Search for the cell housing the specified text and yield its [X, Y] center coordinate. 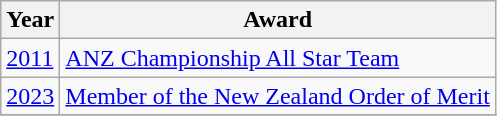
Member of the New Zealand Order of Merit [278, 96]
2011 [30, 58]
ANZ Championship All Star Team [278, 58]
Award [278, 20]
2023 [30, 96]
Year [30, 20]
